Capture the cell that displays the provided text and extract its (X, Y) central coordinate. 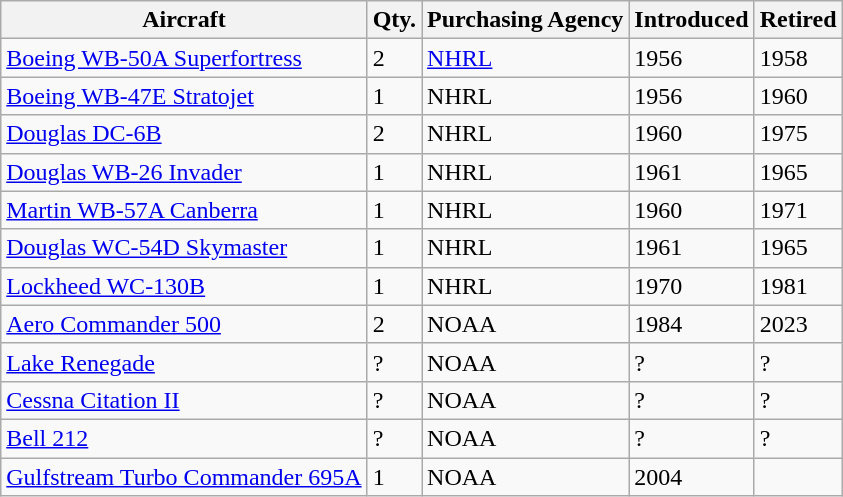
1970 (692, 286)
Douglas WB-26 Invader (184, 172)
Retired (798, 20)
Lockheed WC-130B (184, 286)
1958 (798, 58)
Gulfstream Turbo Commander 695A (184, 477)
1984 (692, 324)
Cessna Citation II (184, 400)
1971 (798, 210)
Douglas DC-6B (184, 134)
Douglas WC-54D Skymaster (184, 248)
Lake Renegade (184, 362)
Aero Commander 500 (184, 324)
Boeing WB-50A Superfortress (184, 58)
Qty. (394, 20)
Martin WB-57A Canberra (184, 210)
2023 (798, 324)
2004 (692, 477)
Boeing WB-47E Stratojet (184, 96)
Aircraft (184, 20)
Introduced (692, 20)
1981 (798, 286)
Bell 212 (184, 438)
Purchasing Agency (526, 20)
1975 (798, 134)
